Determine the [X, Y] coordinate at the center of the cell enclosing the given text.  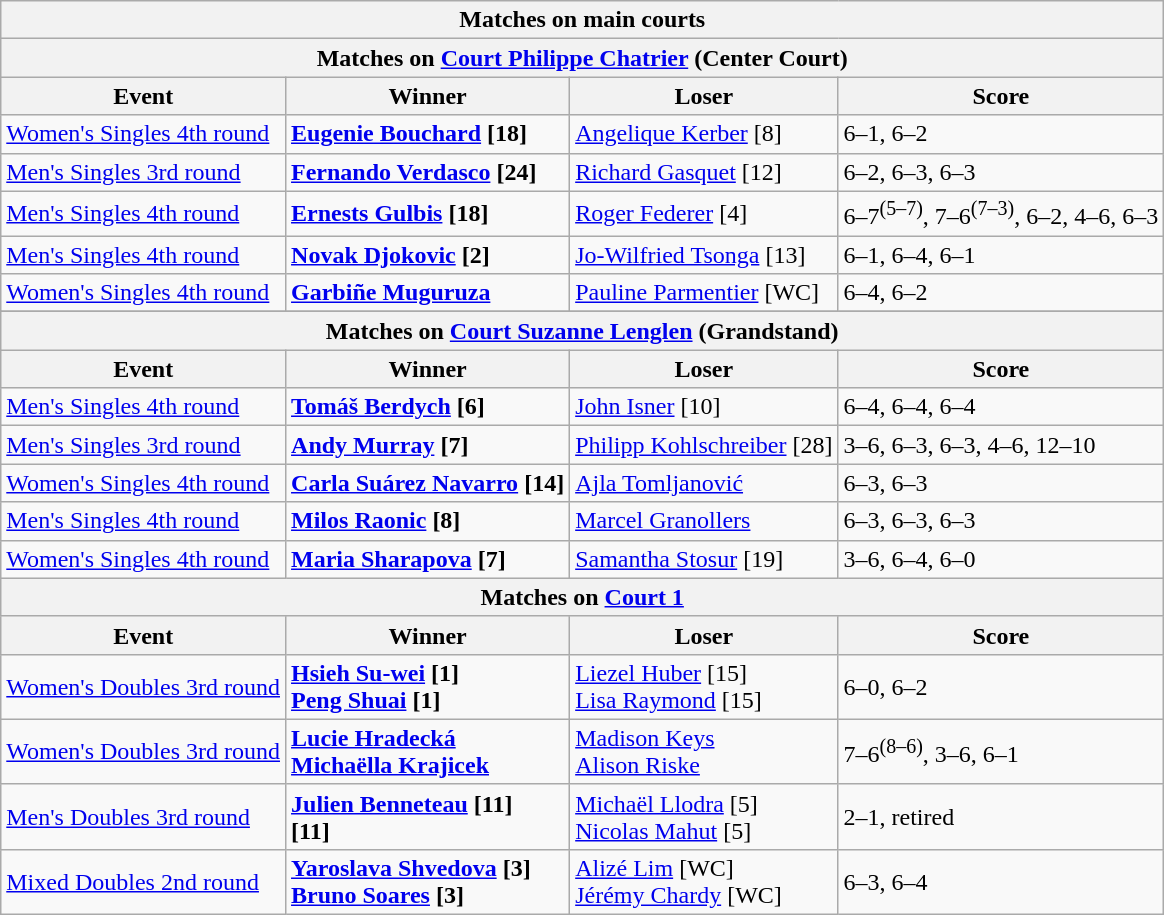
6–7(5–7), 7–6(7–3), 6–2, 4–6, 6–3 [1001, 214]
6–1, 6–4, 6–1 [1001, 255]
Milos Raonic [8] [428, 521]
2–1, retired [1001, 816]
Angelique Kerber [8] [704, 134]
Ajla Tomljanović [704, 483]
Liezel Huber [15] Lisa Raymond [15] [704, 686]
6–2, 6–3, 6–3 [1001, 172]
Matches on Court Philippe Chatrier (Center Court) [582, 58]
3–6, 6–4, 6–0 [1001, 559]
Matches on Court Suzanne Lenglen (Grandstand) [582, 331]
6–0, 6–2 [1001, 686]
Fernando Verdasco [24] [428, 172]
Novak Djokovic [2] [428, 255]
John Isner [10] [704, 407]
Samantha Stosur [19] [704, 559]
Andy Murray [7] [428, 445]
6–3, 6–3, 6–3 [1001, 521]
6–3, 6–4 [1001, 882]
7–6(8–6), 3–6, 6–1 [1001, 752]
Matches on main courts [582, 20]
Michaël Llodra [5] Nicolas Mahut [5] [704, 816]
Jo-Wilfried Tsonga [13] [704, 255]
Garbiñe Muguruza [428, 293]
Carla Suárez Navarro [14] [428, 483]
Maria Sharapova [7] [428, 559]
Roger Federer [4] [704, 214]
Ernests Gulbis [18] [428, 214]
Eugenie Bouchard [18] [428, 134]
3–6, 6–3, 6–3, 4–6, 12–10 [1001, 445]
Hsieh Su-wei [1] Peng Shuai [1] [428, 686]
Marcel Granollers [704, 521]
6–4, 6–4, 6–4 [1001, 407]
6–4, 6–2 [1001, 293]
6–1, 6–2 [1001, 134]
Men's Doubles 3rd round [144, 816]
Lucie Hradecká Michaëlla Krajicek [428, 752]
Madison Keys Alison Riske [704, 752]
Pauline Parmentier [WC] [704, 293]
Philipp Kohlschreiber [28] [704, 445]
Richard Gasquet [12] [704, 172]
Matches on Court 1 [582, 597]
Alizé Lim [WC] Jérémy Chardy [WC] [704, 882]
Tomáš Berdych [6] [428, 407]
Julien Benneteau [11] [11] [428, 816]
6–3, 6–3 [1001, 483]
Yaroslava Shvedova [3] Bruno Soares [3] [428, 882]
Mixed Doubles 2nd round [144, 882]
